Provide the [x, y] coordinate of the cell's center where the given text is located.  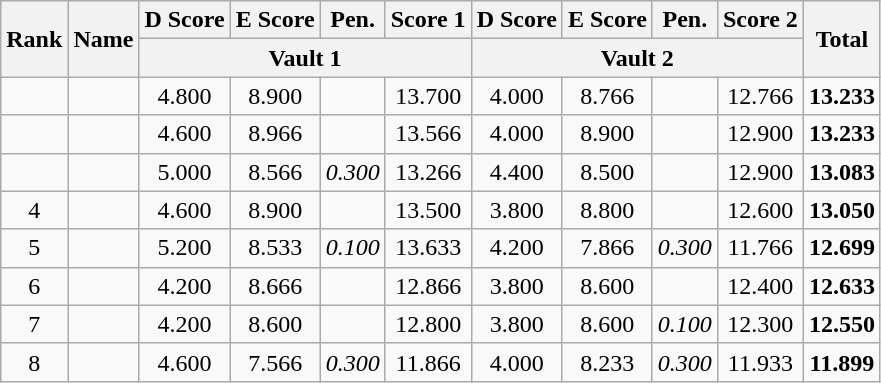
8.233 [607, 362]
8.800 [607, 210]
5.200 [184, 248]
7 [34, 324]
Vault 1 [305, 58]
13.500 [428, 210]
8.666 [275, 286]
5 [34, 248]
5.000 [184, 172]
12.400 [760, 286]
13.266 [428, 172]
12.866 [428, 286]
7.866 [607, 248]
Vault 2 [637, 58]
11.899 [842, 362]
4 [34, 210]
6 [34, 286]
Name [104, 39]
13.633 [428, 248]
12.300 [760, 324]
13.566 [428, 134]
12.633 [842, 286]
Total [842, 39]
11.766 [760, 248]
Score 2 [760, 20]
12.699 [842, 248]
12.600 [760, 210]
13.050 [842, 210]
4.400 [516, 172]
Score 1 [428, 20]
11.933 [760, 362]
13.700 [428, 96]
12.766 [760, 96]
8.566 [275, 172]
13.083 [842, 172]
8.966 [275, 134]
8.500 [607, 172]
Rank [34, 39]
12.800 [428, 324]
4.800 [184, 96]
12.550 [842, 324]
7.566 [275, 362]
8.766 [607, 96]
8 [34, 362]
11.866 [428, 362]
8.533 [275, 248]
